From the cell containing the given text, extract its center point as (x, y) coordinate. 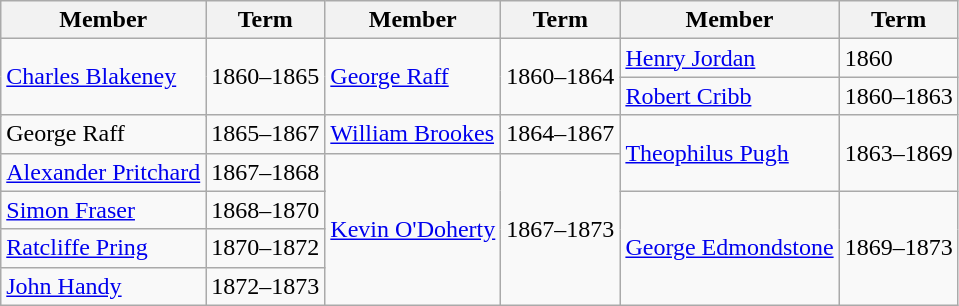
1860–1864 (560, 77)
Simon Fraser (104, 210)
1868–1870 (266, 210)
1860–1865 (266, 77)
Henry Jordan (730, 58)
1865–1867 (266, 134)
1872–1873 (266, 286)
William Brookes (413, 134)
Alexander Pritchard (104, 172)
1869–1873 (898, 248)
1867–1873 (560, 229)
1864–1867 (560, 134)
1863–1869 (898, 153)
Ratcliffe Pring (104, 248)
Charles Blakeney (104, 77)
1860 (898, 58)
Robert Cribb (730, 96)
Kevin O'Doherty (413, 229)
1867–1868 (266, 172)
John Handy (104, 286)
George Edmondstone (730, 248)
Theophilus Pugh (730, 153)
1860–1863 (898, 96)
1870–1872 (266, 248)
